Find where the given text appears and provide that cell's center as (X, Y) coordinate. 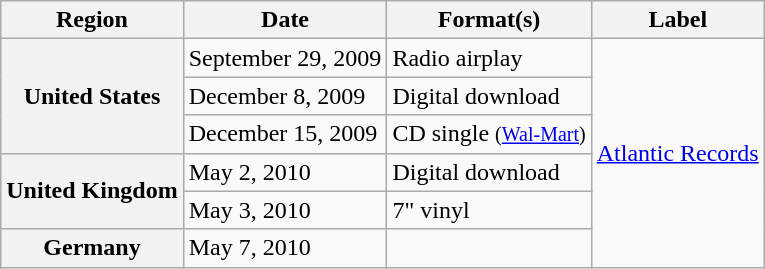
May 2, 2010 (285, 172)
Format(s) (489, 20)
May 3, 2010 (285, 210)
CD single (Wal-Mart) (489, 134)
Region (92, 20)
Atlantic Records (678, 153)
United States (92, 96)
May 7, 2010 (285, 248)
United Kingdom (92, 191)
Germany (92, 248)
Radio airplay (489, 58)
December 15, 2009 (285, 134)
September 29, 2009 (285, 58)
Label (678, 20)
December 8, 2009 (285, 96)
7" vinyl (489, 210)
Date (285, 20)
